Determine the [x, y] coordinate at the center of the cell enclosing the given text.  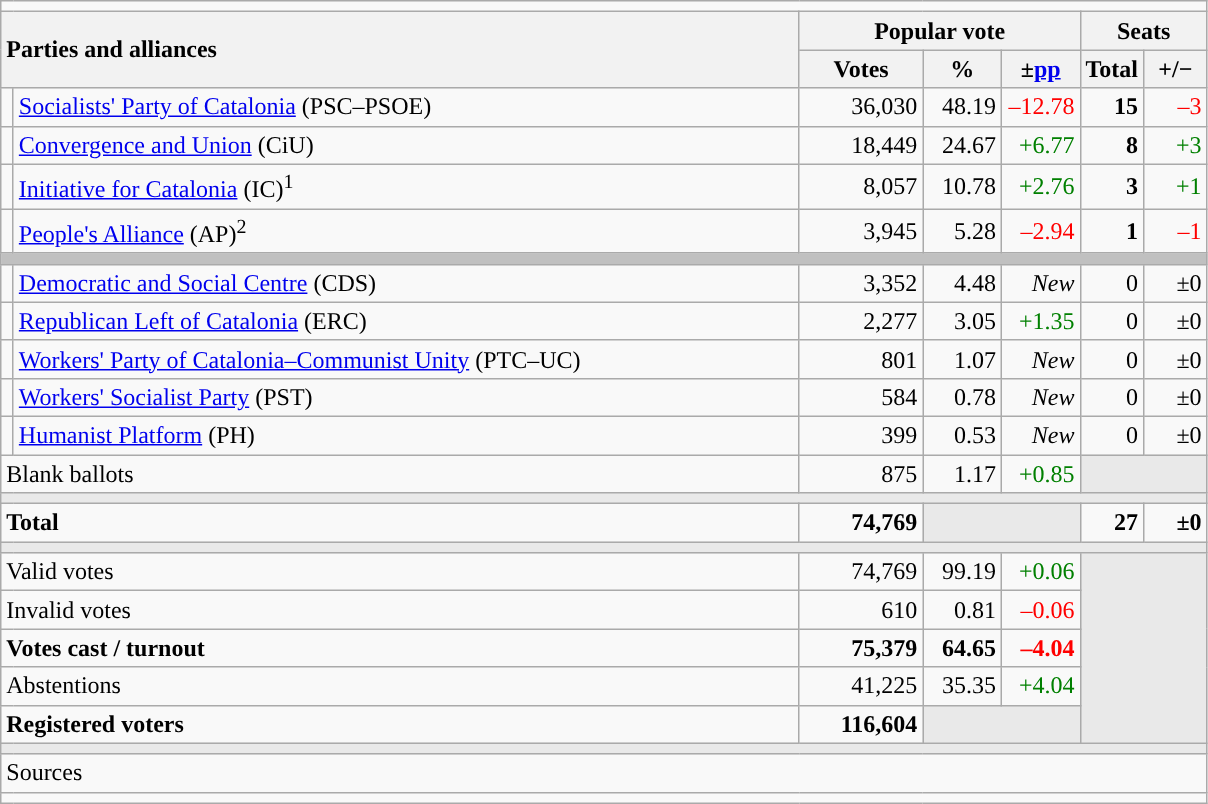
+0.06 [1040, 572]
4.48 [962, 283]
Sources [604, 773]
48.19 [962, 107]
Republican Left of Catalonia (ERC) [406, 321]
Blank ballots [400, 474]
2,277 [861, 321]
0.81 [962, 610]
+1.35 [1040, 321]
% [962, 69]
Invalid votes [400, 610]
Initiative for Catalonia (IC)1 [406, 186]
Humanist Platform (PH) [406, 435]
0.53 [962, 435]
Workers' Socialist Party (PST) [406, 397]
8,057 [861, 186]
Votes [861, 69]
1.17 [962, 474]
+4.04 [1040, 686]
3 [1112, 186]
Abstentions [400, 686]
10.78 [962, 186]
8 [1112, 145]
3,945 [861, 232]
+0.85 [1040, 474]
Convergence and Union (CiU) [406, 145]
–2.94 [1040, 232]
–4.04 [1040, 648]
Votes cast / turnout [400, 648]
1.07 [962, 359]
399 [861, 435]
+1 [1176, 186]
610 [861, 610]
–1 [1176, 232]
±pp [1040, 69]
–3 [1176, 107]
Registered voters [400, 724]
–0.06 [1040, 610]
Democratic and Social Centre (CDS) [406, 283]
+6.77 [1040, 145]
36,030 [861, 107]
99.19 [962, 572]
Workers' Party of Catalonia–Communist Unity (PTC–UC) [406, 359]
5.28 [962, 232]
–12.78 [1040, 107]
64.65 [962, 648]
27 [1112, 523]
584 [861, 397]
People's Alliance (AP)2 [406, 232]
18,449 [861, 145]
875 [861, 474]
24.67 [962, 145]
41,225 [861, 686]
+/− [1176, 69]
15 [1112, 107]
+2.76 [1040, 186]
Seats [1144, 31]
116,604 [861, 724]
Popular vote [940, 31]
75,379 [861, 648]
801 [861, 359]
3,352 [861, 283]
Parties and alliances [400, 50]
+3 [1176, 145]
1 [1112, 232]
Socialists' Party of Catalonia (PSC–PSOE) [406, 107]
Valid votes [400, 572]
35.35 [962, 686]
3.05 [962, 321]
0.78 [962, 397]
